Capture the cell that displays the provided text and extract its (x, y) central coordinate. 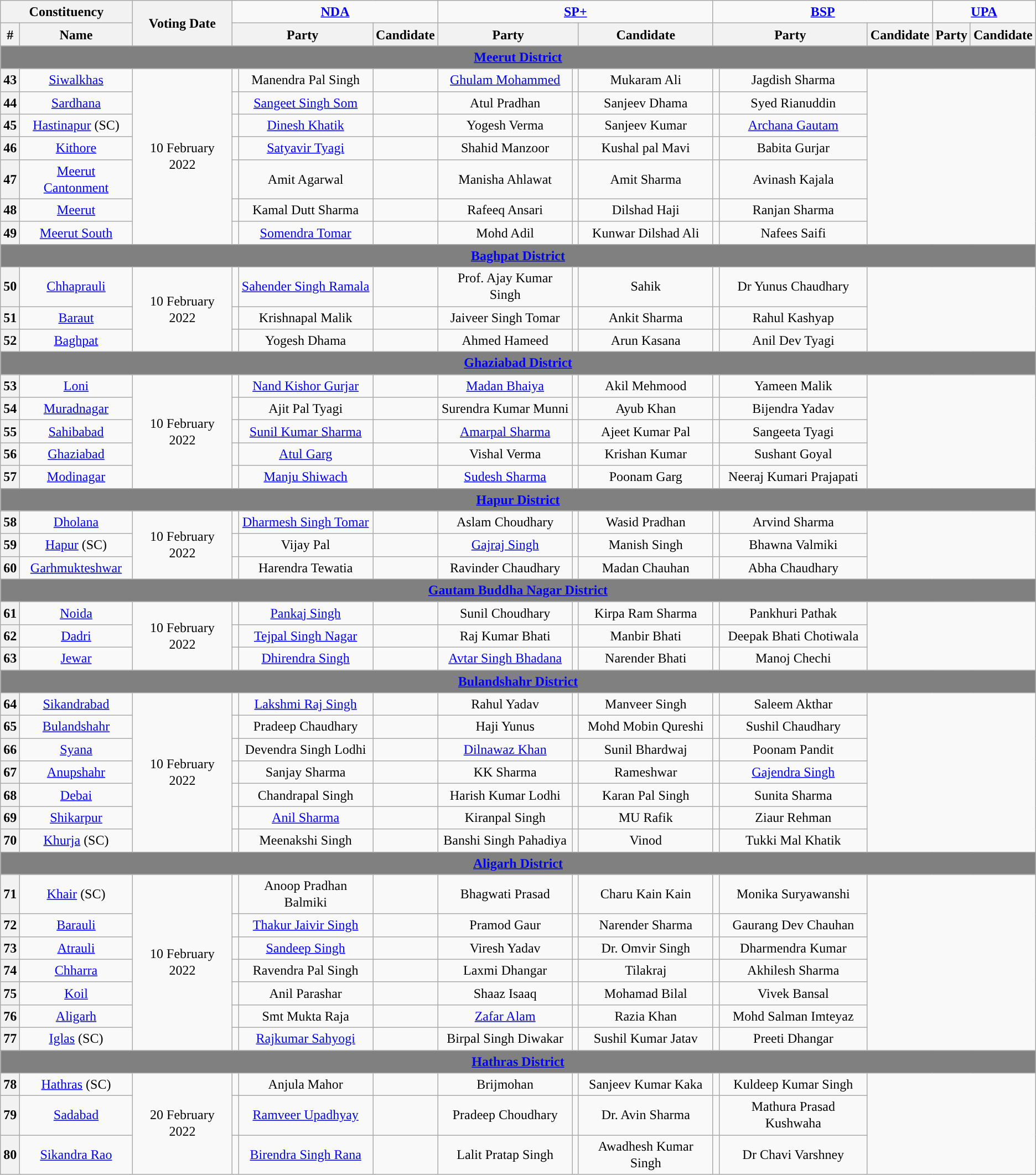
Chhaprauli (76, 287)
Dholana (76, 522)
47 (10, 179)
Mukaram Ali (645, 80)
Kuldeep Kumar Singh (793, 1085)
Nand Kishor Gurjar (305, 386)
MU Rafik (645, 818)
Saleem Akthar (793, 704)
44 (10, 103)
67 (10, 773)
Pradeep Chaudhary (305, 727)
Dr Chavi Varshney (793, 1155)
64 (10, 704)
Meerut Cantonment (76, 179)
Loni (76, 386)
Krishnapal Malik (305, 318)
Shikarpur (76, 818)
KK Sharma (505, 773)
Haji Yunus (505, 727)
Syana (76, 749)
Anjula Mahor (305, 1085)
Nafees Saifi (793, 232)
Krishan Kumar (645, 454)
Kithore (76, 148)
Anil Parashar (305, 993)
Hathras District (518, 1062)
Sahender Singh Ramala (305, 287)
Awadhesh Kumar Singh (645, 1155)
Manju Shiwach (305, 477)
Sanjeev Kumar Kaka (645, 1085)
78 (10, 1085)
Aslam Choudhary (505, 522)
Abha Chaudhary (793, 568)
Sunil Bhardwaj (645, 749)
Ravendra Pal Singh (305, 971)
Avinash Kajala (793, 179)
20 February 2022 (183, 1124)
Arvind Sharma (793, 522)
Kirpa Ram Sharma (645, 613)
Ramveer Upadhyay (305, 1116)
Akil Mehmood (645, 386)
Sushant Goyal (793, 454)
Ahmed Hameed (505, 341)
Dadri (76, 635)
Thakur Jaivir Singh (305, 925)
Sushil Kumar Jatav (645, 1038)
Vinod (645, 840)
Constituency (66, 12)
Hapur District (518, 499)
Dharmendra Kumar (793, 948)
Smt Mukta Raja (305, 1016)
65 (10, 727)
Surendra Kumar Munni (505, 408)
Chharra (76, 971)
Kunwar Dilshad Ali (645, 232)
Anupshahr (76, 773)
57 (10, 477)
Pramod Gaur (505, 925)
Ziaur Rehman (793, 818)
Siwalkhas (76, 80)
68 (10, 795)
Harendra Tewatia (305, 568)
Viresh Yadav (505, 948)
Rajkumar Sahyogi (305, 1038)
Gajendra Singh (793, 773)
Noida (76, 613)
Kiranpal Singh (505, 818)
Gajraj Singh (505, 545)
Hapur (SC) (76, 545)
Narender Sharma (645, 925)
Poonam Pandit (793, 749)
66 (10, 749)
Ghaziabad (76, 454)
Modinagar (76, 477)
Sangeeta Tyagi (793, 432)
Wasid Pradhan (645, 522)
73 (10, 948)
Rahul Yadav (505, 704)
Dr. Omvir Singh (645, 948)
Somendra Tomar (305, 232)
Ankit Sharma (645, 318)
45 (10, 125)
Aligarh (76, 1016)
Dilnawaz Khan (505, 749)
Rahul Kashyap (793, 318)
Manisha Ahlawat (505, 179)
Baraut (76, 318)
Gautam Buddha Nagar District (518, 590)
Lalit Pratap Singh (505, 1155)
Birendra Singh Rana (305, 1155)
Sudesh Sharma (505, 477)
Baghpat (76, 341)
Sunil Kumar Sharma (305, 432)
Bulandshahr (76, 727)
Jagdish Sharma (793, 80)
76 (10, 1016)
Khurja (SC) (76, 840)
80 (10, 1155)
Sahibabad (76, 432)
60 (10, 568)
Vijay Pal (305, 545)
Kamal Dutt Sharma (305, 210)
Kushal pal Mavi (645, 148)
Meerut District (518, 58)
77 (10, 1038)
Gaurang Dev Chauhan (793, 925)
59 (10, 545)
Dinesh Khatik (305, 125)
Rameshwar (645, 773)
Poonam Garg (645, 477)
Manendra Pal Singh (305, 80)
Sardhana (76, 103)
Mathura Prasad Kushwaha (793, 1116)
Rafeeq Ansari (505, 210)
Chandrapal Singh (305, 795)
Mohd Mobin Qureshi (645, 727)
# (10, 34)
Ajeet Kumar Pal (645, 432)
Sadabad (76, 1116)
Harish Kumar Lodhi (505, 795)
Khair (SC) (76, 894)
UPA (984, 12)
Pradeep Choudhary (505, 1116)
Koil (76, 993)
Tejpal Singh Nagar (305, 635)
Dhirendra Singh (305, 659)
Bijendra Yadav (793, 408)
Anil Dev Tyagi (793, 341)
58 (10, 522)
48 (10, 210)
Akhilesh Sharma (793, 971)
Sunil Choudhary (505, 613)
79 (10, 1116)
Mohd Salman Imteyaz (793, 1016)
Sahik (645, 287)
46 (10, 148)
Laxmi Dhangar (505, 971)
Madan Bhaiya (505, 386)
Tilakraj (645, 971)
51 (10, 318)
50 (10, 287)
Ajit Pal Tyagi (305, 408)
Yogesh Dhama (305, 341)
Baghpat District (518, 256)
Lakshmi Raj Singh (305, 704)
Archana Gautam (793, 125)
Prof. Ajay Kumar Singh (505, 287)
Barauli (76, 925)
Ravinder Chaudhary (505, 568)
Raj Kumar Bhati (505, 635)
Monika Suryawanshi (793, 894)
Vishal Verma (505, 454)
43 (10, 80)
Mohd Adil (505, 232)
71 (10, 894)
Charu Kain Kain (645, 894)
Arun Kasana (645, 341)
Manbir Bhati (645, 635)
Name (76, 34)
72 (10, 925)
Deepak Bhati Chotiwala (793, 635)
Jewar (76, 659)
Meerut South (76, 232)
75 (10, 993)
Mohamad Bilal (645, 993)
BSP (822, 12)
Ranjan Sharma (793, 210)
Jaiveer Singh Tomar (505, 318)
Voting Date (183, 23)
Garhmukteshwar (76, 568)
54 (10, 408)
70 (10, 840)
Yameen Malik (793, 386)
Dr. Avin Sharma (645, 1116)
Sanjeev Kumar (645, 125)
Neeraj Kumari Prajapati (793, 477)
Manveer Singh (645, 704)
Atrauli (76, 948)
Manoj Chechi (793, 659)
Sunita Sharma (793, 795)
Banshi Singh Pahadiya (505, 840)
62 (10, 635)
Zafar Alam (505, 1016)
Satyavir Tyagi (305, 148)
Ayub Khan (645, 408)
Pankhuri Pathak (793, 613)
Tukki Mal Khatik (793, 840)
Aligarh District (518, 863)
Sikandrabad (76, 704)
Pankaj Singh (305, 613)
53 (10, 386)
63 (10, 659)
Atul Pradhan (505, 103)
Bhagwati Prasad (505, 894)
Sanjay Sharma (305, 773)
Yogesh Verma (505, 125)
Manish Singh (645, 545)
74 (10, 971)
NDA (335, 12)
Debai (76, 795)
69 (10, 818)
Ghulam Mohammed (505, 80)
Razia Khan (645, 1016)
Dharmesh Singh Tomar (305, 522)
Avtar Singh Bhadana (505, 659)
Brijmohan (505, 1085)
61 (10, 613)
Devendra Singh Lodhi (305, 749)
Muradnagar (76, 408)
Bulandshahr District (518, 681)
Iglas (SC) (76, 1038)
Atul Garg (305, 454)
Preeti Dhangar (793, 1038)
Sushil Chaudhary (793, 727)
Syed Rianuddin (793, 103)
Dr Yunus Chaudhary (793, 287)
Dilshad Haji (645, 210)
Meerut (76, 210)
Sanjeev Dhama (645, 103)
Sikandra Rao (76, 1155)
Amit Agarwal (305, 179)
SP+ (576, 12)
Sandeep Singh (305, 948)
Madan Chauhan (645, 568)
Meenakshi Singh (305, 840)
Amit Sharma (645, 179)
Birpal Singh Diwakar (505, 1038)
49 (10, 232)
Ghaziabad District (518, 363)
Bhawna Valmiki (793, 545)
Babita Gurjar (793, 148)
Hastinapur (SC) (76, 125)
Amarpal Sharma (505, 432)
Narender Bhati (645, 659)
Anoop Pradhan Balmiki (305, 894)
Shaaz Isaaq (505, 993)
Sangeet Singh Som (305, 103)
Shahid Manzoor (505, 148)
Vivek Bansal (793, 993)
Anil Sharma (305, 818)
Karan Pal Singh (645, 795)
55 (10, 432)
Hathras (SC) (76, 1085)
56 (10, 454)
52 (10, 341)
